Locate the cell with the specified text and output its [x, y] center coordinate. 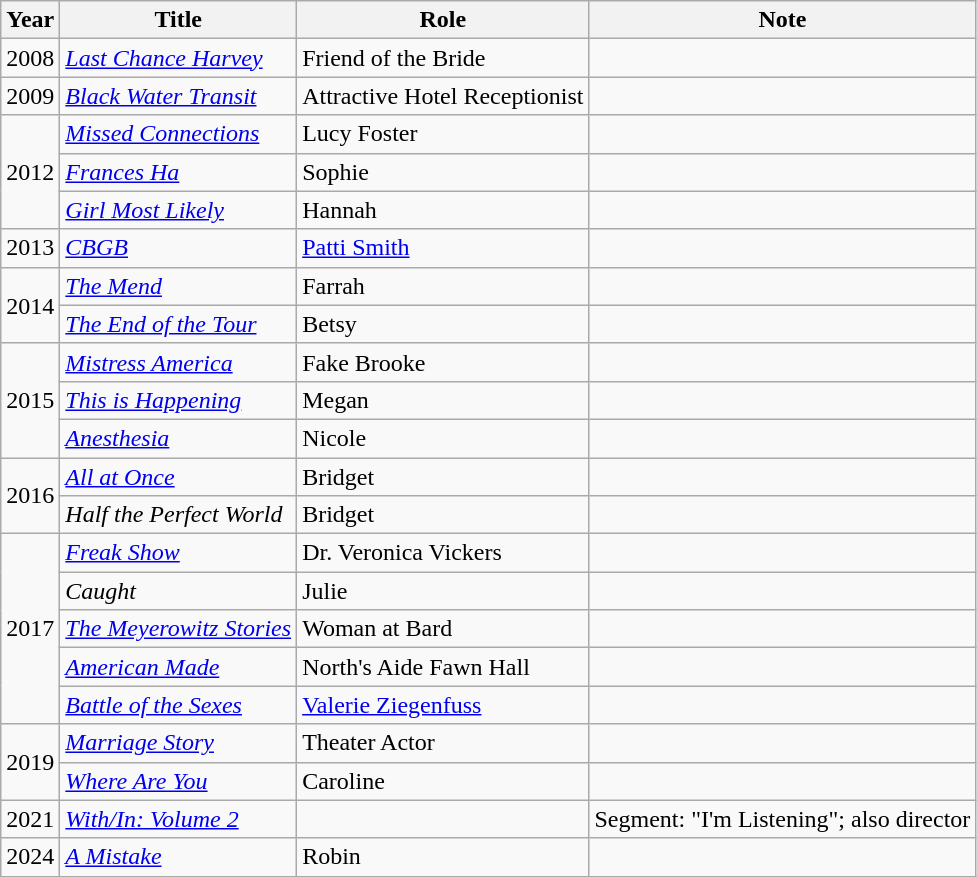
A Mistake [178, 857]
2019 [30, 762]
The Meyerowitz Stories [178, 629]
Caroline [443, 781]
Woman at Bard [443, 629]
Attractive Hotel Receptionist [443, 96]
Theater Actor [443, 743]
Black Water Transit [178, 96]
Fake Brooke [443, 362]
Lucy Foster [443, 134]
Half the Perfect World [178, 515]
2013 [30, 248]
Missed Connections [178, 134]
Freak Show [178, 553]
Year [30, 20]
Girl Most Likely [178, 210]
Robin [443, 857]
Anesthesia [178, 438]
All at Once [178, 477]
Battle of the Sexes [178, 705]
Title [178, 20]
Megan [443, 400]
Sophie [443, 172]
2008 [30, 58]
Last Chance Harvey [178, 58]
2015 [30, 400]
North's Aide Fawn Hall [443, 667]
Caught [178, 591]
2017 [30, 629]
Valerie Ziegenfuss [443, 705]
Marriage Story [178, 743]
2016 [30, 496]
Friend of the Bride [443, 58]
American Made [178, 667]
Frances Ha [178, 172]
Where Are You [178, 781]
Betsy [443, 324]
The End of the Tour [178, 324]
The Mend [178, 286]
With/In: Volume 2 [178, 819]
Nicole [443, 438]
Julie [443, 591]
2024 [30, 857]
This is Happening [178, 400]
Segment: "I'm Listening"; also director [782, 819]
2012 [30, 172]
Note [782, 20]
CBGB [178, 248]
Dr. Veronica Vickers [443, 553]
Patti Smith [443, 248]
2014 [30, 305]
Mistress America [178, 362]
Hannah [443, 210]
2021 [30, 819]
Role [443, 20]
2009 [30, 96]
Farrah [443, 286]
